Extract the (X, Y) coordinate from the center of the cell holding the provided text.  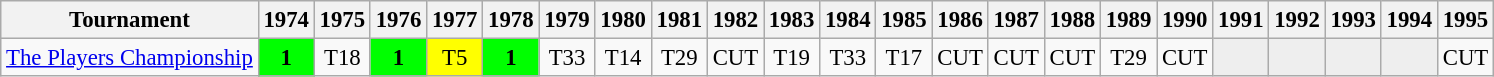
1994 (1409, 20)
T5 (455, 58)
1976 (398, 20)
1989 (1128, 20)
1982 (735, 20)
1974 (286, 20)
1992 (1297, 20)
1981 (679, 20)
1977 (455, 20)
1983 (792, 20)
1993 (1353, 20)
1991 (1241, 20)
Tournament (130, 20)
T17 (904, 58)
T19 (792, 58)
1985 (904, 20)
1986 (960, 20)
1978 (511, 20)
1975 (342, 20)
1987 (1016, 20)
1988 (1072, 20)
1984 (848, 20)
1979 (567, 20)
1990 (1185, 20)
T18 (342, 58)
The Players Championship (130, 58)
1995 (1465, 20)
1980 (623, 20)
T14 (623, 58)
